Capture the cell that displays the provided text and extract its (X, Y) central coordinate. 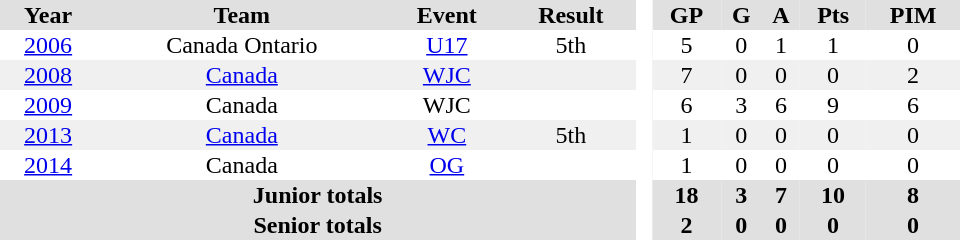
Event (446, 15)
2006 (48, 45)
U17 (446, 45)
Pts (833, 15)
2014 (48, 165)
Junior totals (318, 195)
10 (833, 195)
2009 (48, 105)
G (742, 15)
2013 (48, 135)
OG (446, 165)
Team (242, 15)
A (781, 15)
18 (686, 195)
Canada Ontario (242, 45)
5 (686, 45)
WC (446, 135)
Senior totals (318, 225)
2008 (48, 75)
Year (48, 15)
8 (913, 195)
GP (686, 15)
PIM (913, 15)
9 (833, 105)
Result (570, 15)
